Identify which cell holds the provided text, then report its [x, y] central coordinate. 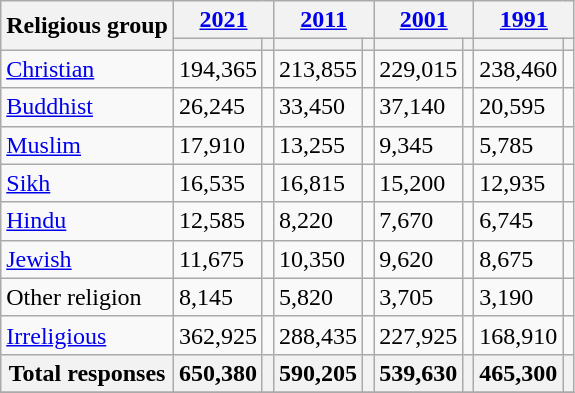
Religious group [88, 26]
12,585 [218, 221]
1991 [524, 20]
13,255 [318, 145]
16,535 [218, 183]
Christian [88, 69]
229,015 [418, 69]
Total responses [88, 373]
8,145 [218, 297]
3,705 [418, 297]
Other religion [88, 297]
6,745 [518, 221]
Irreligious [88, 335]
Jewish [88, 259]
650,380 [218, 373]
16,815 [318, 183]
12,935 [518, 183]
539,630 [418, 373]
9,345 [418, 145]
Hindu [88, 221]
362,925 [218, 335]
7,670 [418, 221]
3,190 [518, 297]
238,460 [518, 69]
8,220 [318, 221]
26,245 [218, 107]
33,450 [318, 107]
Buddhist [88, 107]
8,675 [518, 259]
Muslim [88, 145]
9,620 [418, 259]
227,925 [418, 335]
Sikh [88, 183]
15,200 [418, 183]
20,595 [518, 107]
37,140 [418, 107]
194,365 [218, 69]
168,910 [518, 335]
2001 [424, 20]
5,820 [318, 297]
590,205 [318, 373]
288,435 [318, 335]
11,675 [218, 259]
5,785 [518, 145]
10,350 [318, 259]
2011 [324, 20]
213,855 [318, 69]
465,300 [518, 373]
2021 [223, 20]
17,910 [218, 145]
